Detect which cell encompasses the target text, then output its (X, Y) center coordinate. 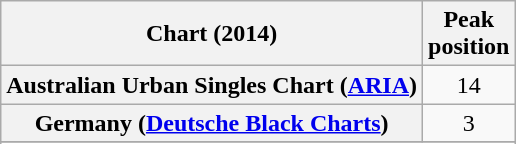
Australian Urban Singles Chart (ARIA) (212, 85)
Chart (2014) (212, 34)
3 (469, 123)
Peakposition (469, 34)
14 (469, 85)
Germany (Deutsche Black Charts) (212, 123)
